Detect which cell encompasses the target text, then output its [X, Y] center coordinate. 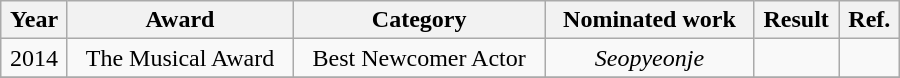
2014 [34, 58]
Ref. [869, 20]
Year [34, 20]
Category [420, 20]
Result [796, 20]
Best Newcomer Actor [420, 58]
Seopyeonje [650, 58]
Nominated work [650, 20]
Award [180, 20]
The Musical Award [180, 58]
